For the text-containing cell, return its midpoint in [x, y] coordinate format. 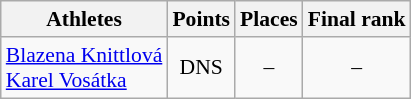
Final rank [357, 19]
Places [269, 19]
Blazena KnittlováKarel Vosátka [84, 68]
Athletes [84, 19]
Points [201, 19]
DNS [201, 68]
